Return [X, Y] of the center of cell containing provided text 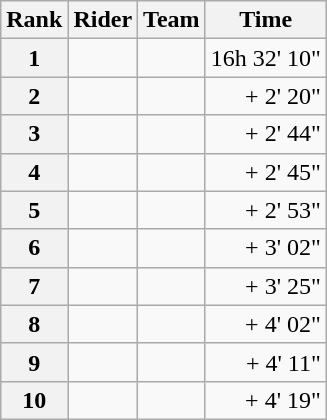
10 [34, 400]
2 [34, 96]
+ 2' 44" [266, 134]
+ 2' 20" [266, 96]
9 [34, 362]
Time [266, 20]
1 [34, 58]
8 [34, 324]
3 [34, 134]
Rider [103, 20]
7 [34, 286]
+ 3' 25" [266, 286]
+ 3' 02" [266, 248]
16h 32' 10" [266, 58]
Rank [34, 20]
4 [34, 172]
+ 2' 53" [266, 210]
+ 4' 02" [266, 324]
Team [172, 20]
+ 4' 11" [266, 362]
6 [34, 248]
+ 4' 19" [266, 400]
+ 2' 45" [266, 172]
5 [34, 210]
